Scan for the cell matching the given text and deliver its [X, Y] coordinate at center. 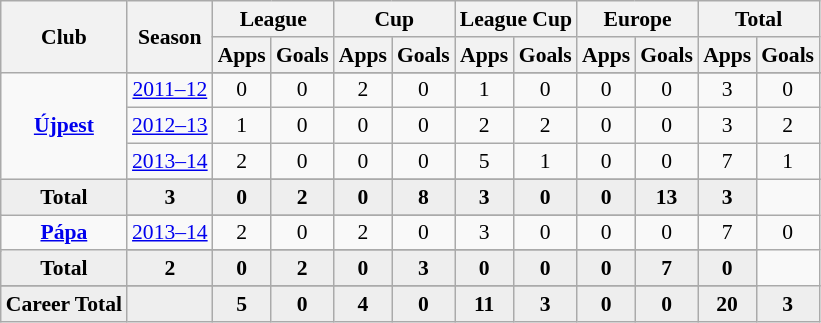
Europe [638, 19]
League [274, 19]
League Cup [516, 19]
Season [170, 36]
Újpest [64, 126]
20 [727, 304]
8 [424, 197]
13 [666, 197]
Club [64, 36]
4 [363, 304]
Career Total [64, 304]
2011–12 [170, 90]
Cup [394, 19]
2012–13 [170, 126]
11 [484, 304]
Pápa [64, 233]
